Pinpoint the cell where the given text exists, returning its (X, Y) midpoint coordinate. 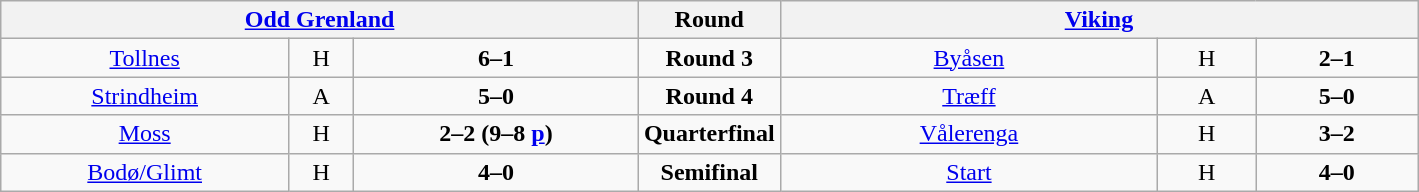
Odd Grenland (320, 20)
Quarterfinal (709, 134)
Moss (145, 134)
Round (709, 20)
Semifinal (709, 172)
3–2 (1337, 134)
Viking (1099, 20)
Start (969, 172)
Bodø/Glimt (145, 172)
Tollnes (145, 58)
Byåsen (969, 58)
Træff (969, 96)
2–1 (1337, 58)
2–2 (9–8 p) (496, 134)
6–1 (496, 58)
Round 4 (709, 96)
Vålerenga (969, 134)
Round 3 (709, 58)
Strindheim (145, 96)
